Provide the (x, y) coordinate of the cell's center where the given text is located.  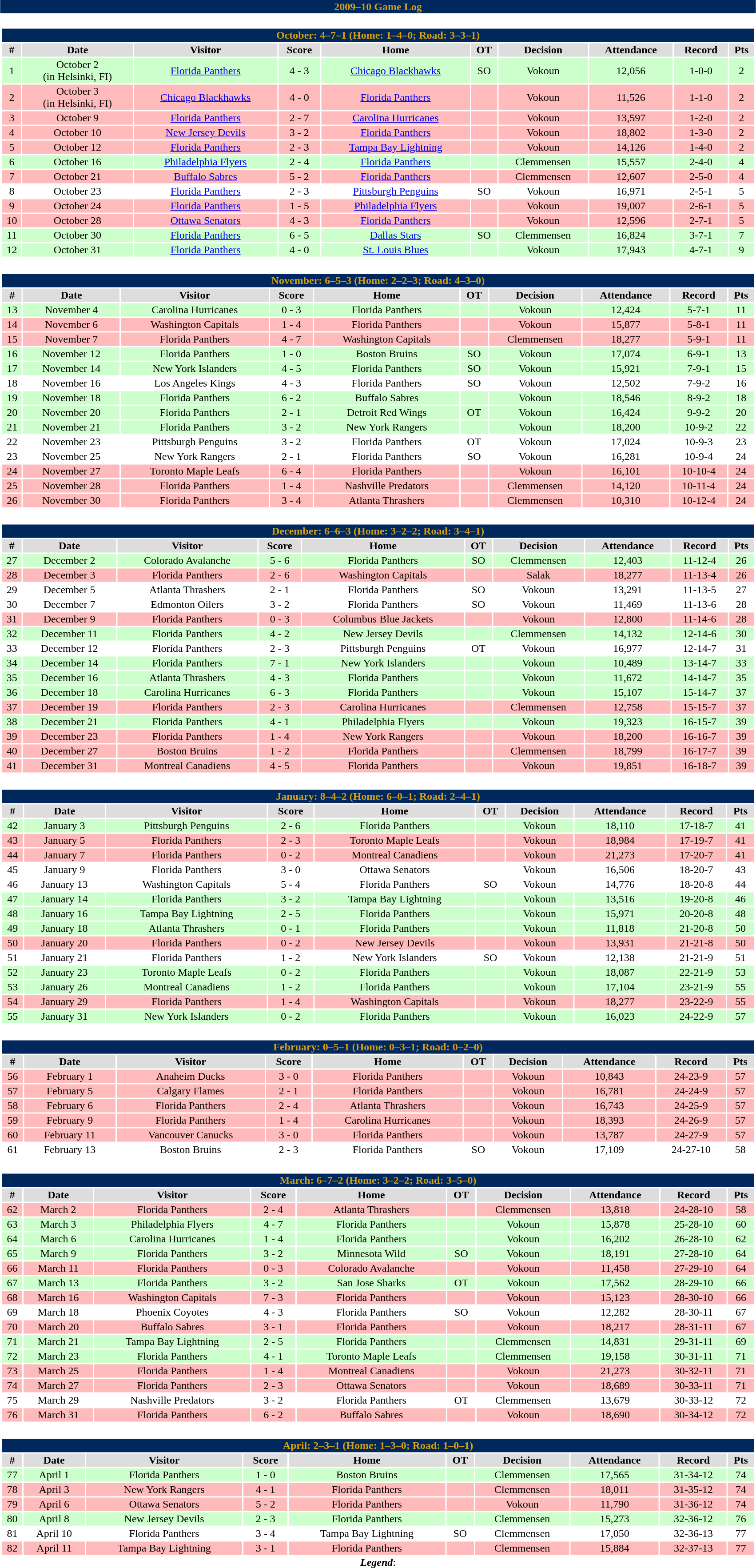
15,921 (625, 368)
11,790 (614, 1504)
15,877 (625, 325)
18,799 (628, 751)
13,818 (615, 1210)
70 (12, 1327)
November 23 (71, 442)
18,110 (620, 826)
13,291 (628, 590)
October 12 (78, 147)
April 6 (54, 1504)
21-21-9 (696, 958)
12,607 (631, 176)
2-5-0 (701, 176)
1-1-0 (701, 97)
45 (12, 870)
11,672 (628, 678)
February 5 (70, 1091)
15,273 (614, 1519)
January 9 (64, 870)
15,123 (615, 1298)
10,310 (625, 501)
Minnesota Wild (371, 1253)
15,878 (615, 1224)
October 21 (78, 176)
Dallas Stars (396, 235)
29 (12, 590)
14,776 (620, 885)
November 7 (71, 339)
November 14 (71, 368)
68 (12, 1298)
16,824 (631, 235)
22-21-9 (696, 973)
15,557 (631, 162)
11-13-5 (700, 590)
January 13 (64, 885)
2-7-1 (701, 221)
December 5 (69, 590)
12,758 (628, 707)
42 (12, 826)
18,802 (631, 133)
February 11 (70, 1135)
7-9-2 (699, 383)
March 18 (59, 1312)
17,074 (625, 354)
16-16-7 (700, 736)
March 2 (59, 1210)
December 23 (69, 736)
13,679 (615, 1400)
18,690 (615, 1415)
January 21 (64, 958)
March 20 (59, 1327)
19,158 (615, 1357)
November 21 (71, 427)
February 13 (70, 1149)
14 (12, 325)
January 16 (64, 914)
December 16 (69, 678)
12,282 (615, 1312)
November 20 (71, 413)
November 12 (71, 354)
5-8-1 (699, 325)
21 (12, 427)
10-11-4 (699, 486)
Vancouver Canucks (191, 1135)
18,984 (620, 840)
12,056 (631, 70)
December: 6–6–3 (Home: 3–2–2; Road: 3–4–1) (378, 531)
11-12-4 (700, 560)
17-18-7 (696, 826)
December 12 (69, 648)
30-33-12 (694, 1400)
1-0-0 (701, 70)
April 3 (54, 1490)
18,393 (609, 1120)
16,506 (620, 870)
24-27-10 (691, 1149)
November 18 (71, 398)
March 27 (59, 1386)
2009–10 Game Log (378, 7)
82 (12, 1548)
Anaheim Ducks (191, 1077)
11-13-4 (700, 575)
17-19-7 (696, 840)
January 3 (64, 826)
10-9-2 (699, 427)
3 (12, 118)
24-27-9 (691, 1135)
7 - 1 (280, 663)
6 - 4 (291, 471)
March 21 (59, 1341)
October 31 (78, 250)
December 21 (69, 722)
28-29-10 (694, 1283)
27-29-10 (694, 1269)
11,469 (628, 605)
21-21-8 (696, 943)
12 (12, 250)
10-9-3 (699, 442)
December 18 (69, 693)
6-9-1 (699, 354)
Salak (538, 575)
October 9 (78, 118)
15-14-7 (700, 693)
28-30-11 (694, 1312)
31-35-12 (693, 1490)
16,971 (631, 192)
15,971 (620, 914)
November 25 (71, 456)
49 (12, 928)
October 23 (78, 192)
April 1 (54, 1475)
25-28-10 (694, 1224)
6 - 5 (299, 235)
16,743 (609, 1106)
19,851 (628, 766)
19,323 (628, 722)
18,689 (615, 1386)
March 25 (59, 1371)
January 29 (64, 1002)
March 23 (59, 1357)
40 (12, 751)
28-30-10 (694, 1298)
23-21-9 (696, 987)
32-37-13 (693, 1548)
January 26 (64, 987)
February: 0–5–1 (Home: 0–3–1; Road: 0–2–0) (378, 1047)
63 (12, 1224)
5 - 6 (280, 560)
February 1 (70, 1077)
16,977 (628, 648)
6 (12, 162)
11,526 (631, 97)
30-33-11 (694, 1386)
16,281 (625, 456)
30-32-11 (694, 1371)
24-28-10 (694, 1210)
18-20-7 (696, 870)
10-9-4 (699, 456)
17,943 (631, 250)
25 (12, 486)
18,546 (625, 398)
24-24-9 (691, 1091)
February 9 (70, 1120)
12-14-7 (700, 648)
April 10 (54, 1533)
San Jose Sharks (371, 1283)
November: 6–5–3 (Home: 2–2–3; Road: 4–3–0) (378, 280)
29-31-11 (694, 1341)
30-31-11 (694, 1357)
Columbus Blue Jackets (383, 619)
St. Louis Blues (396, 250)
79 (12, 1504)
7 - 3 (273, 1298)
32-36-13 (693, 1533)
December 31 (69, 766)
16,424 (625, 413)
81 (12, 1533)
31-36-12 (693, 1504)
December 2 (69, 560)
11,458 (615, 1269)
15-15-7 (700, 707)
December 3 (69, 575)
12-14-6 (700, 634)
18,191 (615, 1253)
2-4-0 (701, 162)
December 9 (69, 619)
19-20-8 (696, 899)
14-14-7 (700, 678)
19,007 (631, 206)
Edmonton Oilers (187, 605)
11-14-6 (700, 619)
December 19 (69, 707)
13-14-7 (700, 663)
2-5-1 (701, 192)
13,516 (620, 899)
26-28-10 (694, 1239)
12,502 (625, 383)
16-17-7 (700, 751)
January 18 (64, 928)
34 (12, 663)
10,843 (609, 1077)
12,800 (628, 619)
3-7-1 (701, 235)
17-20-7 (696, 855)
March 16 (59, 1298)
19 (12, 398)
18,011 (614, 1490)
November 6 (71, 325)
56 (12, 1077)
21-20-8 (696, 928)
November 4 (71, 310)
March 29 (59, 1400)
4-7-1 (701, 250)
December 14 (69, 663)
54 (12, 1002)
January 23 (64, 973)
17,562 (615, 1283)
Los Angeles Kings (195, 383)
16-18-7 (700, 766)
65 (12, 1253)
17,050 (614, 1533)
2 - 7 (299, 118)
16,101 (625, 471)
11,818 (620, 928)
October 2(in Helsinki, FI) (78, 70)
January 20 (64, 943)
March 9 (59, 1253)
1-3-0 (701, 133)
6 - 3 (280, 693)
1 - 5 (299, 206)
10,489 (628, 663)
January 31 (64, 1016)
10-12-4 (699, 501)
24-25-9 (691, 1106)
24-23-9 (691, 1077)
5-9-1 (699, 339)
15,884 (614, 1548)
80 (12, 1519)
11-13-6 (700, 605)
December 7 (69, 605)
0 - 1 (290, 928)
23-22-9 (696, 1002)
January: 8–4–2 (Home: 6–0–1; Road: 2–4–1) (378, 797)
15,107 (628, 693)
14,831 (615, 1341)
18-20-8 (696, 885)
61 (12, 1149)
14,132 (628, 634)
16-15-7 (700, 722)
October 10 (78, 133)
10-10-4 (699, 471)
73 (12, 1371)
14,120 (625, 486)
Phoenix Coyotes (172, 1312)
8-9-2 (699, 398)
12,403 (628, 560)
March 3 (59, 1224)
13,931 (620, 943)
Detroit Red Wings (386, 413)
October 28 (78, 221)
17,104 (620, 987)
November 28 (71, 486)
12,138 (620, 958)
30-34-12 (694, 1415)
January 5 (64, 840)
October: 4–7–1 (Home: 1–4–0; Road: 3–3–1) (378, 35)
16,023 (620, 1016)
October 16 (78, 162)
March 31 (59, 1415)
47 (12, 899)
October 24 (78, 206)
9-9-2 (699, 413)
2-6-1 (701, 206)
March 13 (59, 1283)
January 7 (64, 855)
75 (12, 1400)
October 3(in Helsinki, FI) (78, 97)
18,217 (615, 1327)
52 (12, 973)
5-7-1 (699, 310)
December 11 (69, 634)
17,024 (625, 442)
April: 2–3–1 (Home: 1–3–0; Road: 1–0–1) (378, 1445)
18,087 (620, 973)
4 - 2 (280, 634)
February 6 (70, 1106)
17,565 (614, 1475)
1-4-0 (701, 147)
59 (12, 1120)
10 (12, 221)
78 (12, 1490)
1-2-0 (701, 118)
April 11 (54, 1548)
12,424 (625, 310)
28-31-11 (694, 1327)
12,596 (631, 221)
24-22-9 (696, 1016)
March 11 (59, 1269)
27-28-10 (694, 1253)
November 16 (71, 383)
14,126 (631, 147)
April 8 (54, 1519)
17 (12, 368)
13,787 (609, 1135)
32 (12, 634)
13,597 (631, 118)
32-36-12 (693, 1519)
March 6 (59, 1239)
November 30 (71, 501)
Calgary Flames (191, 1091)
16,781 (609, 1091)
31-34-12 (693, 1475)
March: 6–7–2 (Home: 3–2–2; Road: 3–5–0) (378, 1181)
17,109 (609, 1149)
October 30 (78, 235)
20-20-8 (696, 914)
5 - 4 (290, 885)
7-9-1 (699, 368)
16,202 (615, 1239)
1 (12, 70)
36 (12, 693)
8 (12, 192)
December 27 (69, 751)
24-26-9 (691, 1120)
January 14 (64, 899)
38 (12, 722)
November 27 (71, 471)
